Output the [X, Y] coordinate of the center of the cell containing the given text.  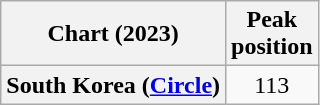
113 [272, 85]
Peakposition [272, 34]
South Korea (Circle) [114, 85]
Chart (2023) [114, 34]
